Detect which cell encompasses the target text, then output its [x, y] center coordinate. 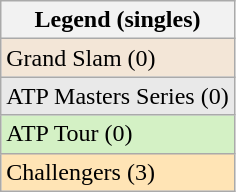
ATP Masters Series (0) [118, 96]
Legend (singles) [118, 20]
Grand Slam (0) [118, 58]
ATP Tour (0) [118, 134]
Challengers (3) [118, 172]
